Identify which cell holds the provided text, then report its (X, Y) central coordinate. 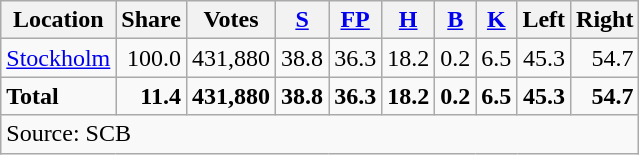
100.0 (152, 58)
FP (356, 20)
Source: SCB (320, 134)
K (496, 20)
11.4 (152, 96)
Votes (230, 20)
H (408, 20)
Left (544, 20)
Right (605, 20)
Location (58, 20)
Total (58, 96)
S (302, 20)
Stockholm (58, 58)
B (456, 20)
Share (152, 20)
